Extract the [x, y] coordinate from the center of the cell holding the provided text.  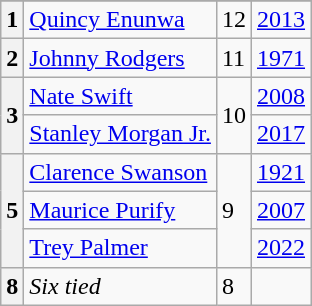
2017 [280, 134]
5 [12, 210]
Johnny Rodgers [120, 58]
2 [12, 58]
3 [12, 115]
Six tied [120, 286]
Quincy Enunwa [120, 20]
Trey Palmer [120, 248]
Maurice Purify [120, 210]
2008 [280, 96]
11 [234, 58]
2022 [280, 248]
1971 [280, 58]
1921 [280, 172]
Stanley Morgan Jr. [120, 134]
Nate Swift [120, 96]
Clarence Swanson [120, 172]
12 [234, 20]
10 [234, 115]
9 [234, 210]
2007 [280, 210]
2013 [280, 20]
1 [12, 20]
